Return [x, y] of the center of cell containing provided text 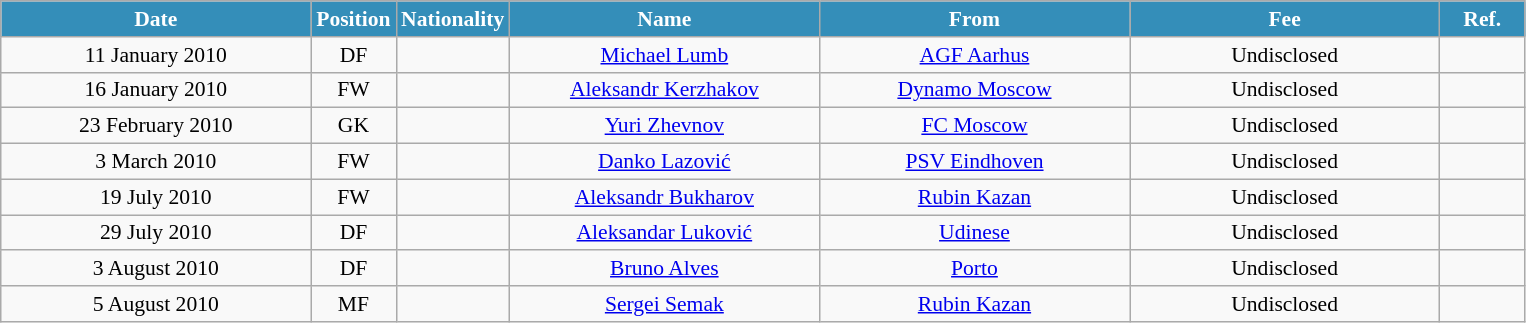
MF [354, 304]
Yuri Zhevnov [664, 126]
FC Moscow [974, 126]
Bruno Alves [664, 269]
From [974, 19]
11 January 2010 [156, 55]
16 January 2010 [156, 90]
29 July 2010 [156, 233]
Date [156, 19]
Aleksandar Luković [664, 233]
AGF Aarhus [974, 55]
Sergei Semak [664, 304]
19 July 2010 [156, 197]
5 August 2010 [156, 304]
3 March 2010 [156, 162]
Michael Lumb [664, 55]
Dynamo Moscow [974, 90]
Porto [974, 269]
GK [354, 126]
Position [354, 19]
Nationality [452, 19]
3 August 2010 [156, 269]
Danko Lazović [664, 162]
Aleksandr Kerzhakov [664, 90]
PSV Eindhoven [974, 162]
Name [664, 19]
23 February 2010 [156, 126]
Aleksandr Bukharov [664, 197]
Ref. [1482, 19]
Fee [1285, 19]
Udinese [974, 233]
